Extract the (X, Y) coordinate from the center of the cell holding the provided text.  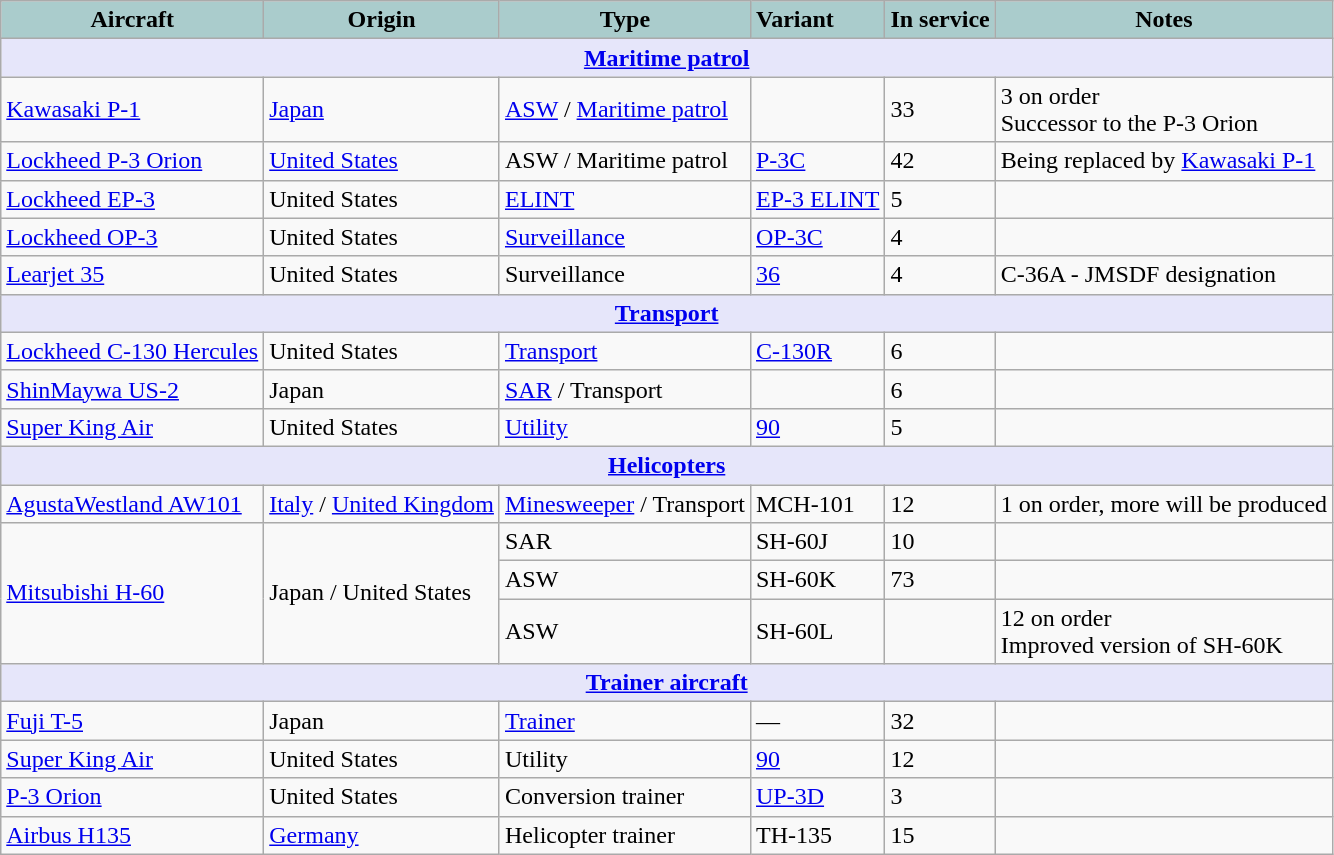
C-130R (817, 351)
Lockheed OP-3 (132, 237)
AgustaWestland AW101 (132, 503)
Fuji T-5 (132, 721)
Airbus H135 (132, 835)
Lockheed P-3 Orion (132, 161)
EP-3 ELINT (817, 199)
Italy / United Kingdom (382, 503)
42 (940, 161)
36 (817, 275)
Germany (382, 835)
Japan / United States (382, 594)
UP-3D (817, 797)
3 on order Successor to the P-3 Orion (1164, 110)
P-3C (817, 161)
SH-60K (817, 580)
3 (940, 797)
Lockheed C-130 Hercules (132, 351)
Trainer (624, 721)
Aircraft (132, 20)
33 (940, 110)
ShinMaywa US-2 (132, 389)
In service (940, 20)
Maritime patrol (667, 58)
SH-60J (817, 542)
Type (624, 20)
C-36A - JMSDF designation (1164, 275)
12 on order Improved version of SH-60K (1164, 632)
32 (940, 721)
10 (940, 542)
MCH-101 (817, 503)
Lockheed EP-3 (132, 199)
TH-135 (817, 835)
Kawasaki P-1 (132, 110)
SH-60L (817, 632)
Mitsubishi H-60 (132, 594)
15 (940, 835)
Conversion trainer (624, 797)
Being replaced by Kawasaki P-1 (1164, 161)
Trainer aircraft (667, 683)
Notes (1164, 20)
1 on order, more will be produced (1164, 503)
Helicopters (667, 465)
— (817, 721)
ELINT (624, 199)
Helicopter trainer (624, 835)
Minesweeper / Transport (624, 503)
Origin (382, 20)
Variant (817, 20)
OP-3C (817, 237)
73 (940, 580)
Learjet 35 (132, 275)
P-3 Orion (132, 797)
SAR / Transport (624, 389)
SAR (624, 542)
